Capture the cell that displays the provided text and extract its [x, y] central coordinate. 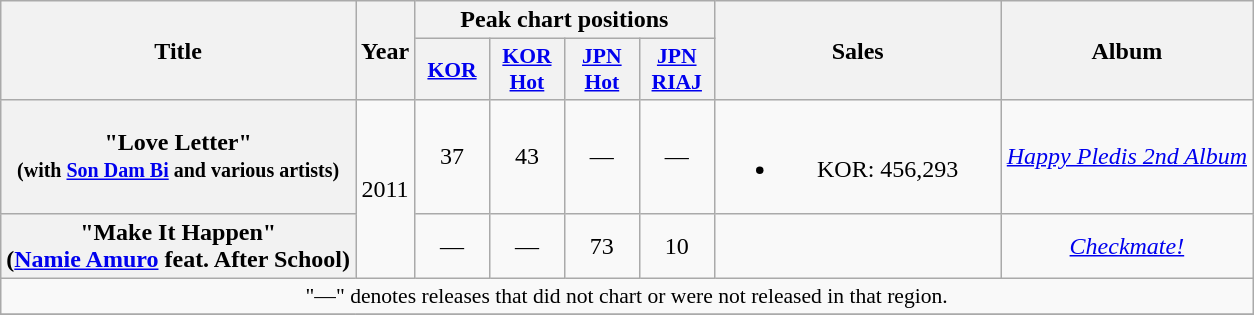
2011 [386, 189]
Title [178, 50]
37 [452, 156]
43 [526, 156]
Checkmate! [1126, 246]
73 [602, 246]
Year [386, 50]
KOR: 456,293 [858, 156]
KORHot [526, 70]
Sales [858, 50]
KOR [452, 70]
"Make It Happen"(Namie Amuro feat. After School) [178, 246]
JPNHot [602, 70]
Album [1126, 50]
"Love Letter"(with Son Dam Bi and various artists) [178, 156]
Happy Pledis 2nd Album [1126, 156]
Peak chart positions [565, 20]
JPNRIAJ [676, 70]
10 [676, 246]
"—" denotes releases that did not chart or were not released in that region. [627, 296]
